Extract the [x, y] coordinate from the center of the cell holding the provided text.  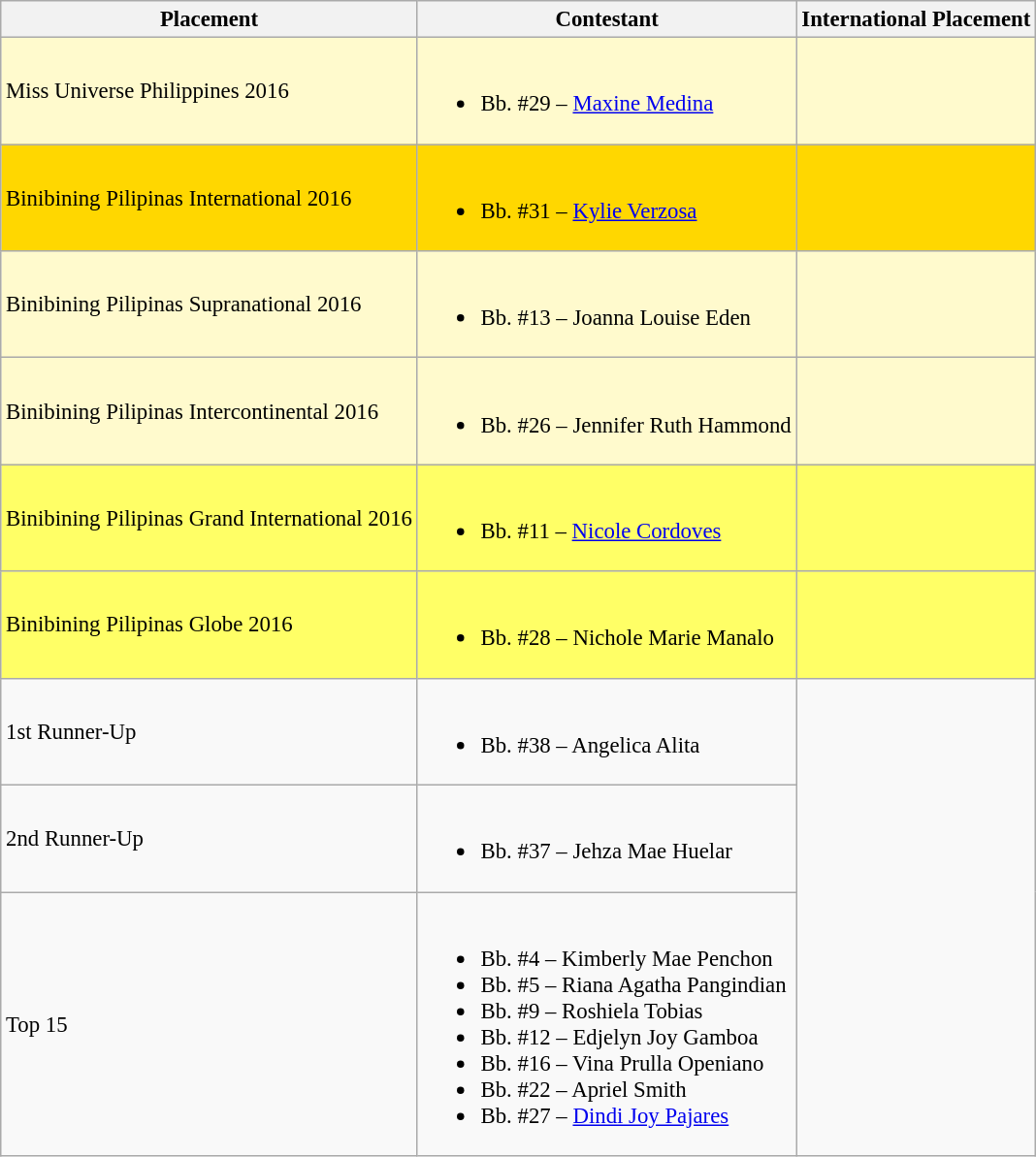
Bb. #13 – Joanna Louise Eden [607, 305]
Bb. #26 – Jennifer Ruth Hammond [607, 411]
Binibining Pilipinas Intercontinental 2016 [210, 411]
Binibining Pilipinas Globe 2016 [210, 625]
Bb. #38 – Angelica Alita [607, 731]
Binibining Pilipinas Supranational 2016 [210, 305]
Binibining Pilipinas International 2016 [210, 198]
Contestant [607, 19]
Top 15 [210, 1024]
Bb. #28 – Nichole Marie Manalo [607, 625]
Bb. #29 – Maxine Medina [607, 91]
Bb. #37 – Jehza Mae Huelar [607, 839]
Placement [210, 19]
Binibining Pilipinas Grand International 2016 [210, 518]
2nd Runner-Up [210, 839]
Bb. #11 – Nicole Cordoves [607, 518]
1st Runner-Up [210, 731]
Bb. #31 – Kylie Verzosa [607, 198]
Miss Universe Philippines 2016 [210, 91]
International Placement [916, 19]
